Find where the given text appears and provide that cell's center as [X, Y] coordinate. 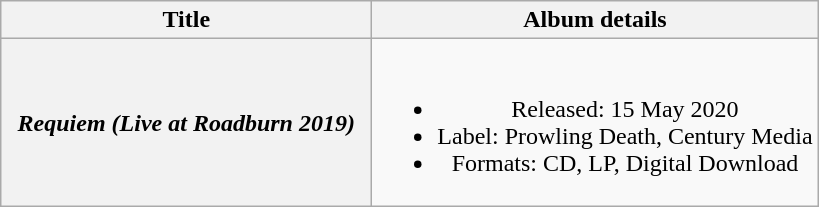
Album details [595, 20]
Requiem (Live at Roadburn 2019) [186, 122]
Title [186, 20]
Released: 15 May 2020Label: Prowling Death, Century MediaFormats: CD, LP, Digital Download [595, 122]
